For the text-containing cell, return its midpoint in [X, Y] coordinate format. 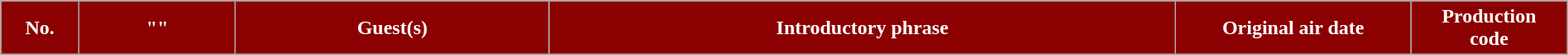
Guest(s) [392, 28]
No. [40, 28]
Production code [1489, 28]
"" [157, 28]
Original air date [1293, 28]
Introductory phrase [863, 28]
